Detect which cell encompasses the target text, then output its (x, y) center coordinate. 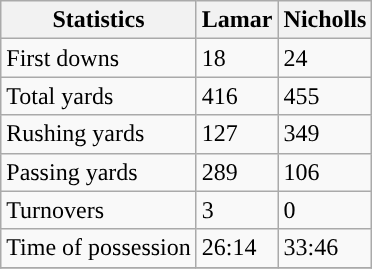
106 (325, 172)
349 (325, 134)
3 (237, 210)
Passing yards (99, 172)
First downs (99, 58)
127 (237, 134)
0 (325, 210)
Lamar (237, 20)
Turnovers (99, 210)
Statistics (99, 20)
33:46 (325, 248)
Nicholls (325, 20)
18 (237, 58)
416 (237, 96)
24 (325, 58)
Rushing yards (99, 134)
289 (237, 172)
Total yards (99, 96)
455 (325, 96)
26:14 (237, 248)
Time of possession (99, 248)
